Locate the cell with the specified text and output its (x, y) center coordinate. 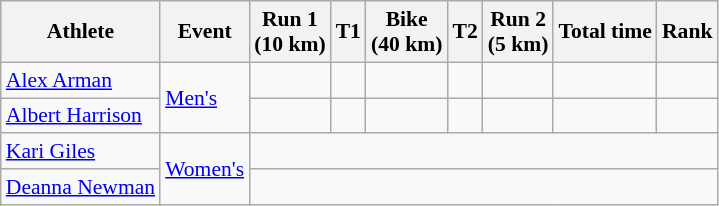
Kari Giles (80, 152)
T2 (464, 32)
Women's (204, 170)
Men's (204, 98)
Athlete (80, 32)
Albert Harrison (80, 116)
Total time (604, 32)
Run 1(10 km) (290, 32)
Bike(40 km) (406, 32)
Event (204, 32)
Deanna Newman (80, 187)
T1 (348, 32)
Run 2(5 km) (518, 32)
Alex Arman (80, 80)
Rank (688, 32)
